Return the [X, Y] coordinate for the center point of the cell that contains the specified text.  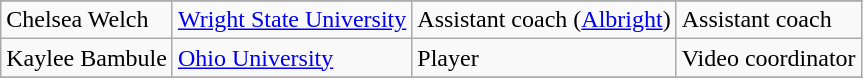
Assistant coach (Albright) [544, 20]
Wright State University [292, 20]
Ohio University [292, 58]
Kaylee Bambule [87, 58]
Assistant coach [768, 20]
Player [544, 58]
Chelsea Welch [87, 20]
Video coordinator [768, 58]
